Return (X, Y) of the center of cell containing provided text 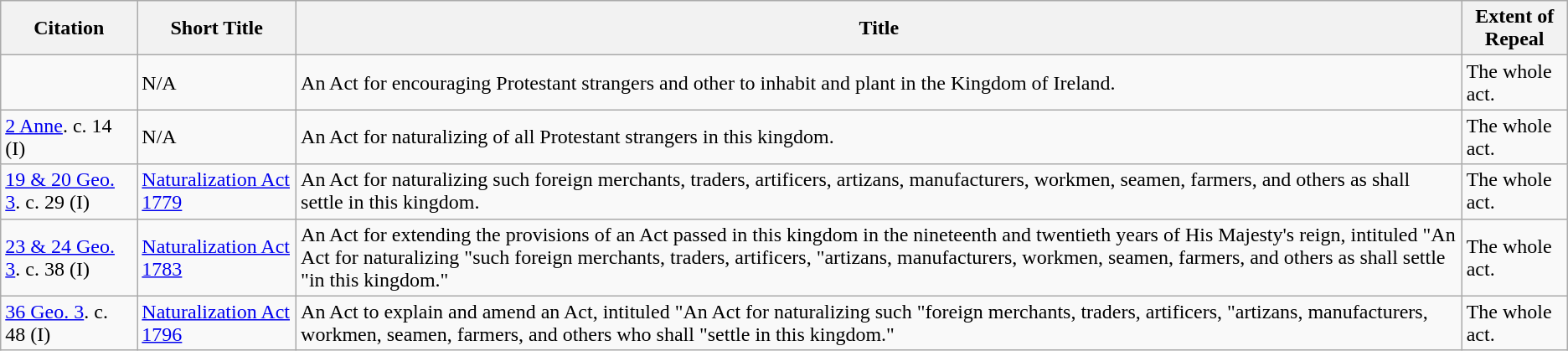
Citation (69, 28)
An Act for encouraging Protestant strangers and other to inhabit and plant in the Kingdom of Ireland. (879, 82)
19 & 20 Geo. 3. c. 29 (I) (69, 191)
Naturalization Act 1779 (217, 191)
Extent of Repeal (1514, 28)
Naturalization Act 1783 (217, 257)
Short Title (217, 28)
2 Anne. c. 14 (I) (69, 137)
An Act for naturalizing of all Protestant strangers in this kingdom. (879, 137)
Naturalization Act 1796 (217, 323)
23 & 24 Geo. 3. c. 38 (I) (69, 257)
36 Geo. 3. c. 48 (I) (69, 323)
Title (879, 28)
